Determine the [X, Y] coordinate at the center of the cell enclosing the given text.  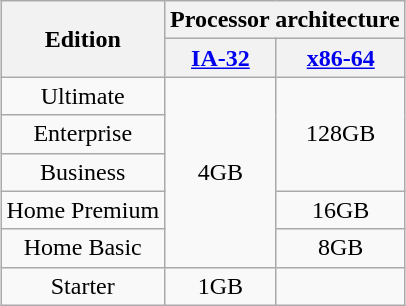
Home Premium [83, 210]
128GB [340, 134]
x86-64 [340, 58]
4GB [221, 172]
Processor architecture [286, 20]
Enterprise [83, 134]
IA-32 [221, 58]
1GB [221, 286]
Edition [83, 39]
16GB [340, 210]
Starter [83, 286]
Business [83, 172]
8GB [340, 248]
Home Basic [83, 248]
Ultimate [83, 96]
